For the text-containing cell, return its midpoint in (x, y) coordinate format. 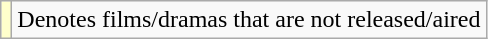
Denotes films/dramas that are not released/aired (249, 20)
